Output the (x, y) coordinate of the center of the cell containing the given text.  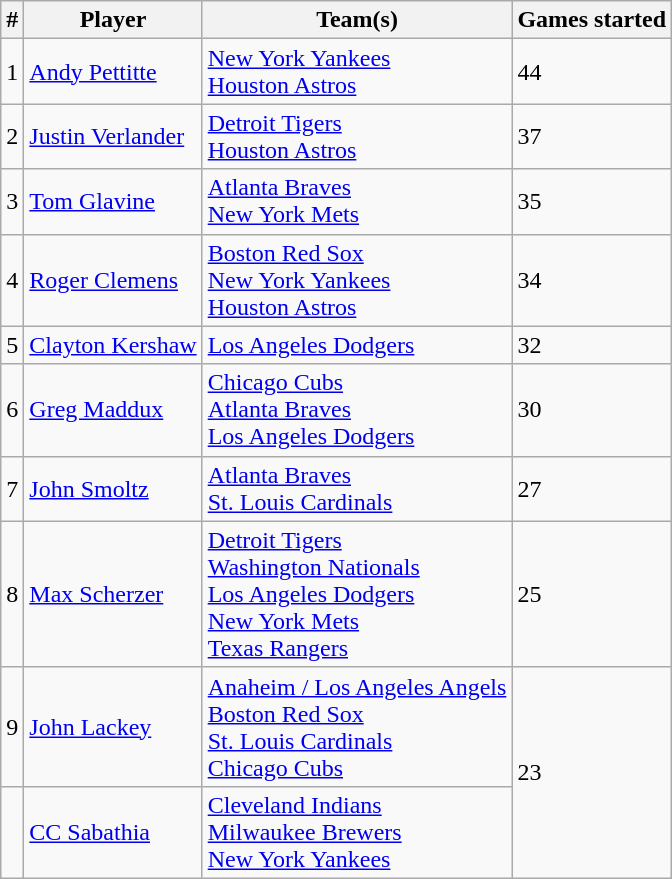
Clayton Kershaw (113, 345)
Games started (592, 20)
John Lackey (113, 726)
5 (12, 345)
30 (592, 410)
Detroit TigersWashington NationalsLos Angeles DodgersNew York MetsTexas Rangers (357, 594)
Justin Verlander (113, 136)
Tom Glavine (113, 202)
25 (592, 594)
32 (592, 345)
9 (12, 726)
35 (592, 202)
Chicago CubsAtlanta BravesLos Angeles Dodgers (357, 410)
8 (12, 594)
Atlanta BravesNew York Mets (357, 202)
Cleveland IndiansMilwaukee BrewersNew York Yankees (357, 832)
Team(s) (357, 20)
Detroit TigersHouston Astros (357, 136)
Anaheim / Los Angeles AngelsBoston Red SoxSt. Louis CardinalsChicago Cubs (357, 726)
Andy Pettitte (113, 72)
23 (592, 772)
# (12, 20)
Greg Maddux (113, 410)
Roger Clemens (113, 280)
Player (113, 20)
CC Sabathia (113, 832)
New York YankeesHouston Astros (357, 72)
4 (12, 280)
27 (592, 488)
3 (12, 202)
Boston Red SoxNew York YankeesHouston Astros (357, 280)
1 (12, 72)
37 (592, 136)
2 (12, 136)
Max Scherzer (113, 594)
7 (12, 488)
6 (12, 410)
Atlanta BravesSt. Louis Cardinals (357, 488)
44 (592, 72)
Los Angeles Dodgers (357, 345)
John Smoltz (113, 488)
34 (592, 280)
